Identify which cell holds the provided text, then report its [X, Y] central coordinate. 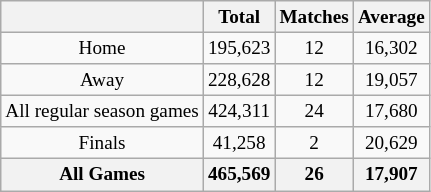
228,628 [239, 80]
17,680 [391, 111]
20,629 [391, 143]
Average [391, 17]
All Games [102, 175]
Matches [314, 17]
All regular season games [102, 111]
195,623 [239, 48]
424,311 [239, 111]
2 [314, 143]
24 [314, 111]
Away [102, 80]
Finals [102, 143]
17,907 [391, 175]
26 [314, 175]
465,569 [239, 175]
Home [102, 48]
16,302 [391, 48]
41,258 [239, 143]
Total [239, 17]
19,057 [391, 80]
